Output the (X, Y) coordinate of the center of the cell containing the given text.  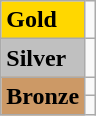
Bronze (43, 96)
Silver (43, 58)
Gold (43, 20)
